Find where the given text appears and provide that cell's center as [X, Y] coordinate. 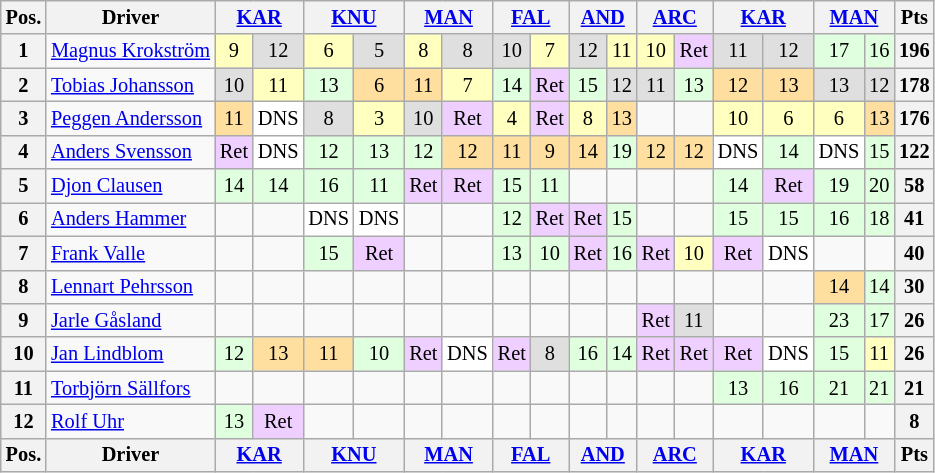
18 [879, 219]
Anders Hammer [130, 219]
Rolf Uhr [130, 421]
Anders Svensson [130, 152]
1 [24, 51]
Peggen Andersson [130, 118]
196 [914, 51]
Tobias Johansson [130, 85]
Jan Lindblom [130, 354]
Jarle Gåsland [130, 320]
41 [914, 219]
30 [914, 287]
178 [914, 85]
20 [879, 186]
176 [914, 118]
Torbjörn Sällfors [130, 388]
58 [914, 186]
Frank Valle [130, 253]
122 [914, 152]
40 [914, 253]
Magnus Krokström [130, 51]
Lennart Pehrsson [130, 287]
2 [24, 85]
23 [839, 320]
Djon Clausen [130, 186]
